Determine the [X, Y] coordinate at the center of the cell enclosing the given text.  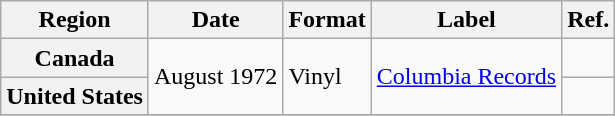
August 1972 [215, 77]
Ref. [588, 20]
United States [75, 96]
Label [466, 20]
Format [327, 20]
Date [215, 20]
Columbia Records [466, 77]
Canada [75, 58]
Region [75, 20]
Vinyl [327, 77]
